Capture the cell that displays the provided text and extract its [X, Y] central coordinate. 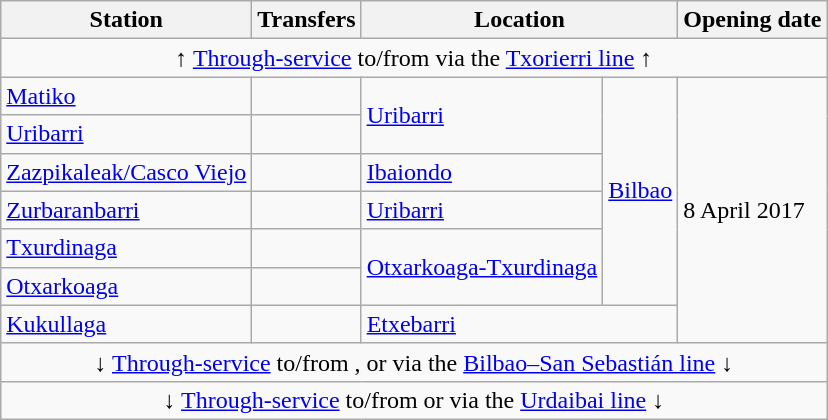
Zurbaranbarri [126, 210]
Station [126, 20]
Etxebarri [520, 324]
Matiko [126, 96]
8 April 2017 [752, 210]
Opening date [752, 20]
Kukullaga [126, 324]
↓ Through-service to/from or via the Urdaibai line ↓ [414, 400]
Otxarkoaga [126, 286]
Otxarkoaga-Txurdinaga [482, 267]
Bilbao [640, 191]
Zazpikaleak/Casco Viejo [126, 172]
↓ Through-service to/from , or via the Bilbao–San Sebastián line ↓ [414, 362]
↑ Through-service to/from via the Txorierri line ↑ [414, 58]
Txurdinaga [126, 248]
Location [520, 20]
Ibaiondo [482, 172]
Transfers [306, 20]
